Return (X, Y) of the center of cell containing provided text 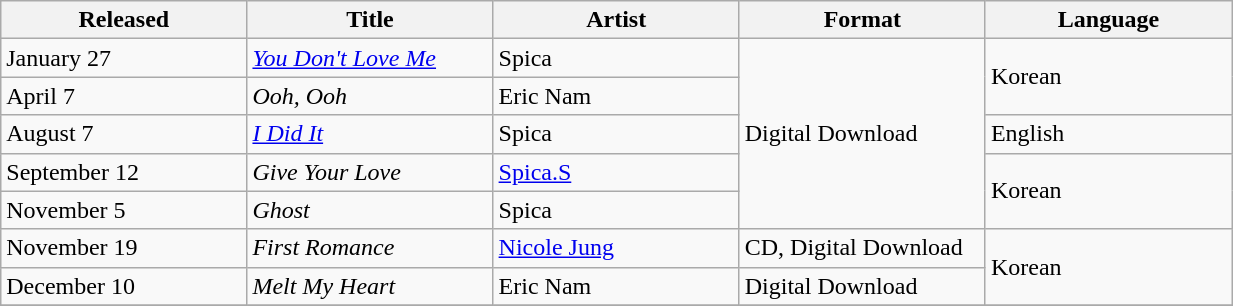
Format (862, 20)
November 19 (124, 248)
I Did It (370, 134)
English (1108, 134)
April 7 (124, 96)
December 10 (124, 286)
Nicole Jung (616, 248)
Language (1108, 20)
CD, Digital Download (862, 248)
Ghost (370, 210)
Spica.S (616, 172)
Released (124, 20)
Title (370, 20)
Melt My Heart (370, 286)
Ooh, Ooh (370, 96)
First Romance (370, 248)
Artist (616, 20)
You Don't Love Me (370, 58)
November 5 (124, 210)
August 7 (124, 134)
September 12 (124, 172)
Give Your Love (370, 172)
January 27 (124, 58)
